Scan for the cell matching the given text and deliver its [X, Y] coordinate at center. 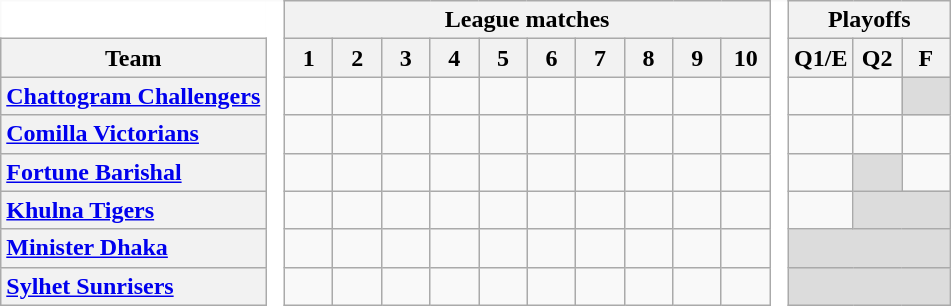
10 [746, 58]
Playoffs [870, 20]
F [926, 58]
1 [308, 58]
7 [600, 58]
6 [552, 58]
5 [504, 58]
Minister Dhaka [134, 248]
Khulna Tigers [134, 210]
Fortune Barishal [134, 172]
Sylhet Sunrisers [134, 286]
League matches [527, 20]
Chattogram Challengers [134, 96]
4 [454, 58]
Q1/E [821, 58]
Comilla Victorians [134, 134]
9 [698, 58]
3 [406, 58]
Q2 [878, 58]
8 [648, 58]
Team [134, 58]
2 [358, 58]
